Output the [X, Y] coordinate of the center of the cell containing the given text.  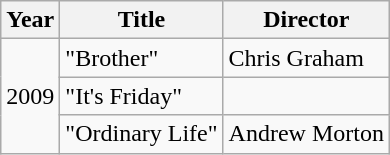
Year [30, 20]
Title [142, 20]
"Ordinary Life" [142, 134]
"It's Friday" [142, 96]
Andrew Morton [306, 134]
"Brother" [142, 58]
2009 [30, 96]
Director [306, 20]
Chris Graham [306, 58]
